Search for the cell housing the specified text and yield its [x, y] center coordinate. 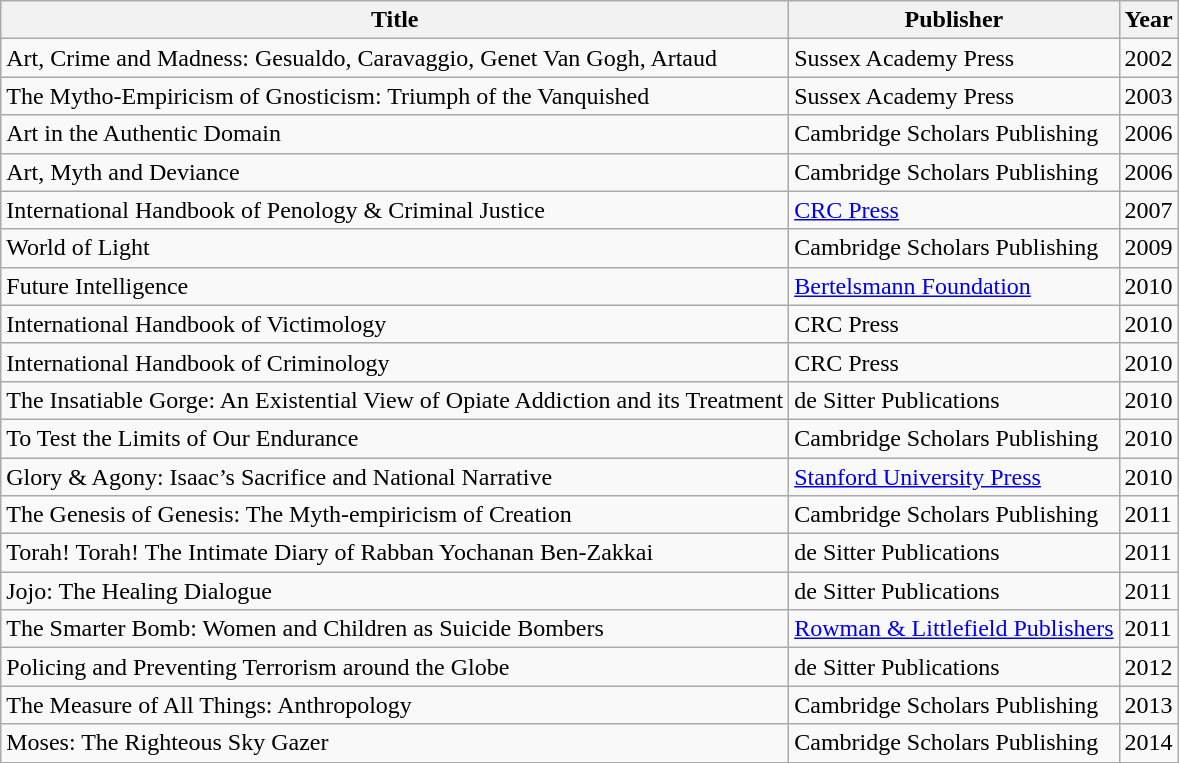
2003 [1148, 96]
Policing and Preventing Terrorism around the Globe [395, 667]
2013 [1148, 705]
2012 [1148, 667]
Art, Crime and Madness: Gesualdo, Caravaggio, Genet Van Gogh, Artaud [395, 58]
The Insatiable Gorge: An Existential View of Opiate Addiction and its Treatment [395, 400]
Bertelsmann Foundation [954, 286]
2009 [1148, 248]
The Smarter Bomb: Women and Children as Suicide Bombers [395, 629]
Moses: The Righteous Sky Gazer [395, 743]
Art in the Authentic Domain [395, 134]
The Genesis of Genesis: The Myth-empiricism of Creation [395, 515]
Publisher [954, 20]
Torah! Torah! The Intimate Diary of Rabban Yochanan Ben-Zakkai [395, 553]
The Measure of All Things: Anthropology [395, 705]
Art, Myth and Deviance [395, 172]
World of Light [395, 248]
2014 [1148, 743]
Title [395, 20]
Glory & Agony: Isaac’s Sacrifice and National Narrative [395, 477]
Jojo: The Healing Dialogue [395, 591]
Stanford University Press [954, 477]
The Mytho-Empiricism of Gnosticism: Triumph of the Vanquished [395, 96]
International Handbook of Penology & Criminal Justice [395, 210]
2002 [1148, 58]
2007 [1148, 210]
International Handbook of Criminology [395, 362]
Rowman & Littlefield Publishers [954, 629]
To Test the Limits of Our Endurance [395, 438]
Year [1148, 20]
Future Intelligence [395, 286]
International Handbook of Victimology [395, 324]
